Capture the cell that displays the provided text and extract its [x, y] central coordinate. 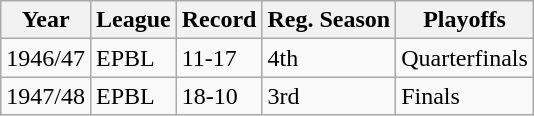
11-17 [219, 58]
Reg. Season [329, 20]
1947/48 [46, 96]
Quarterfinals [465, 58]
League [133, 20]
Year [46, 20]
Finals [465, 96]
Playoffs [465, 20]
3rd [329, 96]
18-10 [219, 96]
1946/47 [46, 58]
Record [219, 20]
4th [329, 58]
